Find where the given text appears and provide that cell's center as (X, Y) coordinate. 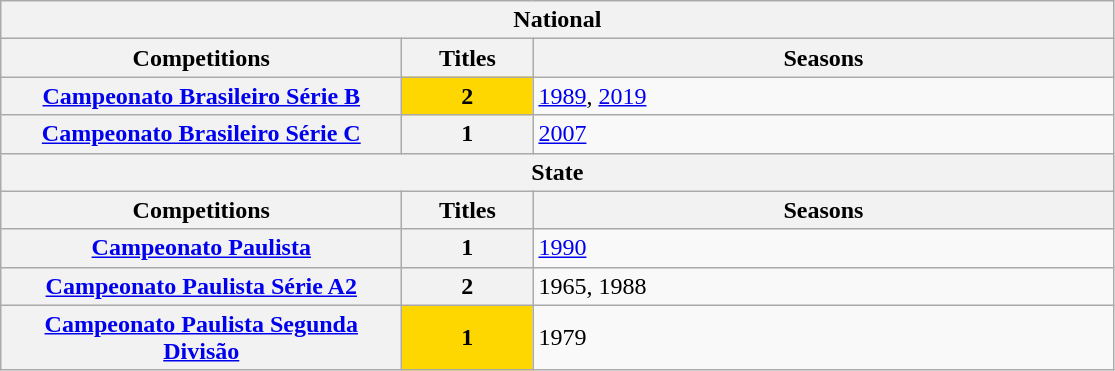
Campeonato Paulista Segunda Divisão (202, 338)
Campeonato Brasileiro Série C (202, 134)
1990 (824, 248)
1989, 2019 (824, 96)
National (558, 20)
State (558, 172)
Campeonato Brasileiro Série B (202, 96)
1965, 1988 (824, 286)
1979 (824, 338)
Campeonato Paulista Série A2 (202, 286)
Campeonato Paulista (202, 248)
2007 (824, 134)
